Return (x, y) of the center of cell containing provided text 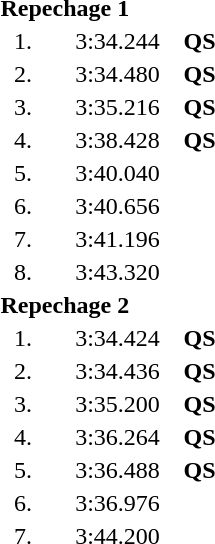
3:36.488 (118, 470)
3:35.200 (118, 404)
3:40.040 (118, 173)
3:40.656 (118, 206)
3:38.428 (118, 140)
3:35.216 (118, 107)
3:34.436 (118, 371)
3:41.196 (118, 239)
3:34.424 (118, 338)
3:34.480 (118, 74)
3:36.976 (118, 503)
3:43.320 (118, 272)
3:34.244 (118, 41)
3:36.264 (118, 437)
